Locate the cell with the specified text and output its (X, Y) center coordinate. 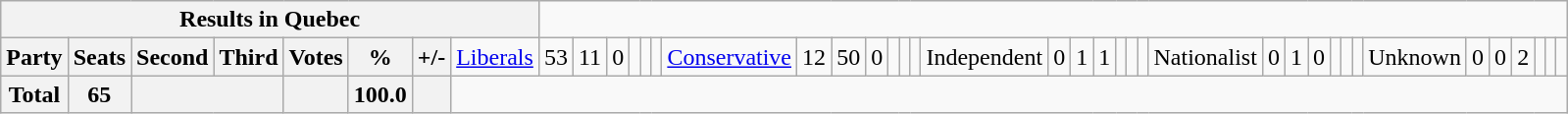
Unknown (1415, 57)
Party (34, 57)
Conservative (730, 57)
% (380, 57)
Total (34, 94)
Second (173, 57)
50 (849, 57)
100.0 (380, 94)
Liberals (495, 57)
11 (589, 57)
Results in Quebec (271, 20)
65 (99, 94)
2 (1524, 57)
Votes (316, 57)
Third (249, 57)
12 (814, 57)
Independent (985, 57)
Nationalist (1205, 57)
Seats (99, 57)
53 (555, 57)
+/- (431, 57)
